Determine the [x, y] coordinate at the center of the cell enclosing the given text.  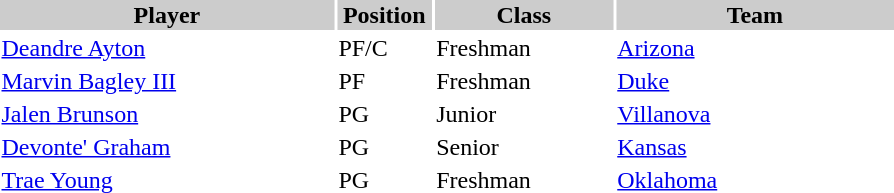
Marvin Bagley III [167, 81]
PF/C [384, 48]
Kansas [755, 147]
Team [755, 15]
Position [384, 15]
Villanova [755, 114]
Player [167, 15]
Deandre Ayton [167, 48]
Devonte' Graham [167, 147]
Jalen Brunson [167, 114]
Arizona [755, 48]
Duke [755, 81]
PF [384, 81]
Senior [524, 147]
Junior [524, 114]
Class [524, 15]
